Scan for the cell matching the given text and deliver its [X, Y] coordinate at center. 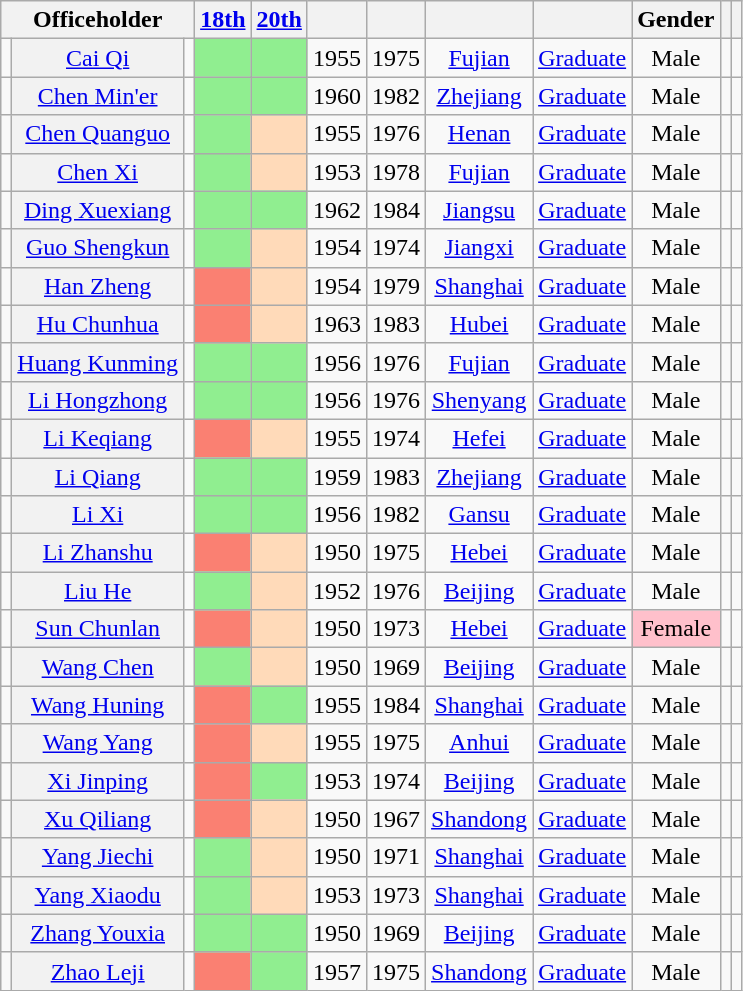
Han Zheng [98, 286]
1957 [336, 971]
Guo Shengkun [98, 248]
Cai Qi [98, 58]
1952 [336, 591]
1963 [336, 324]
Wang Huning [98, 705]
18th [223, 20]
1978 [396, 172]
Chen Min'er [98, 96]
Huang Kunming [98, 362]
Ding Xuexiang [98, 210]
Female [676, 629]
Jiangsu [480, 210]
Gansu [480, 515]
Chen Quanguo [98, 134]
Shenyang [480, 400]
1979 [396, 286]
Hubei [480, 324]
1967 [396, 819]
Hefei [480, 438]
Li Keqiang [98, 438]
Xu Qiliang [98, 819]
Li Hongzhong [98, 400]
1960 [336, 96]
1959 [336, 477]
Henan [480, 134]
Yang Jiechi [98, 857]
Yang Xiaodu [98, 895]
Liu He [98, 591]
Jiangxi [480, 248]
20th [279, 20]
Officeholder [98, 20]
Wang Chen [98, 667]
Wang Yang [98, 743]
Hu Chunhua [98, 324]
Sun Chunlan [98, 629]
Chen Xi [98, 172]
Anhui [480, 743]
1971 [396, 857]
Zhao Leji [98, 971]
1962 [336, 210]
Zhang Youxia [98, 933]
Xi Jinping [98, 781]
Li Qiang [98, 477]
Li Xi [98, 515]
Li Zhanshu [98, 553]
Gender [676, 20]
